Search for the cell housing the specified text and yield its [x, y] center coordinate. 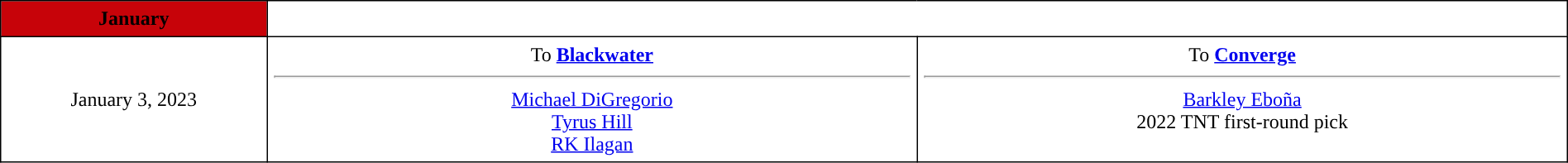
To BlackwaterMichael DiGregorioTyrus HillRK Ilagan [592, 99]
January 3, 2023 [134, 99]
To ConvergeBarkley Eboña2022 TNT first-round pick [1242, 99]
January [134, 19]
